Extract the [x, y] coordinate from the center of the cell holding the provided text.  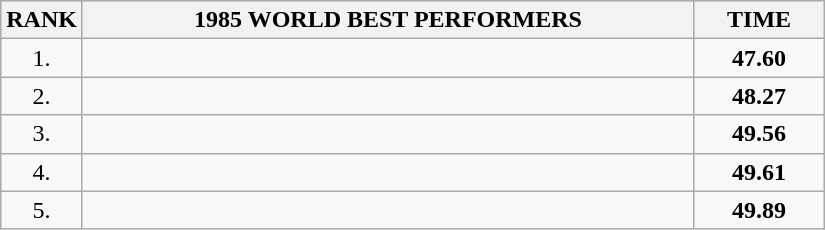
49.89 [760, 210]
48.27 [760, 96]
49.56 [760, 134]
1. [42, 58]
47.60 [760, 58]
TIME [760, 20]
3. [42, 134]
2. [42, 96]
49.61 [760, 172]
1985 WORLD BEST PERFORMERS [388, 20]
5. [42, 210]
RANK [42, 20]
4. [42, 172]
